Locate the cell with the specified text and output its (X, Y) center coordinate. 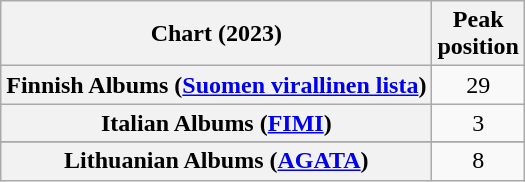
3 (478, 123)
Finnish Albums (Suomen virallinen lista) (216, 85)
8 (478, 161)
Peakposition (478, 34)
Italian Albums (FIMI) (216, 123)
Chart (2023) (216, 34)
29 (478, 85)
Lithuanian Albums (AGATA) (216, 161)
